Extract the (x, y) coordinate from the center of the cell holding the provided text.  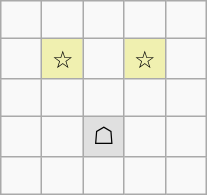
☖ (104, 136)
